Find where the given text appears and provide that cell's center as [x, y] coordinate. 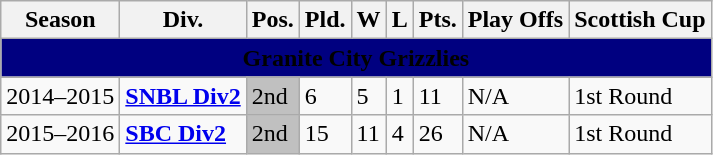
Pos. [272, 20]
Play Offs [515, 20]
Div. [183, 20]
5 [368, 96]
W [368, 20]
6 [325, 96]
Pld. [325, 20]
SNBL Div2 [183, 96]
2015–2016 [60, 134]
Pts. [438, 20]
Granite City Grizzlies [356, 58]
Season [60, 20]
2014–2015 [60, 96]
1 [400, 96]
Scottish Cup [640, 20]
L [400, 20]
15 [325, 134]
4 [400, 134]
SBC Div2 [183, 134]
26 [438, 134]
